Provide the [x, y] coordinate of the cell's center where the given text is located.  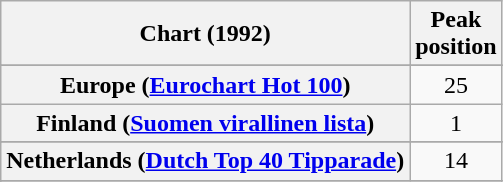
25 [456, 85]
14 [456, 161]
Chart (1992) [206, 34]
1 [456, 123]
Netherlands (Dutch Top 40 Tipparade) [206, 161]
Finland (Suomen virallinen lista) [206, 123]
Europe (Eurochart Hot 100) [206, 85]
Peakposition [456, 34]
